Return the [X, Y] coordinate for the center point of the cell that contains the specified text.  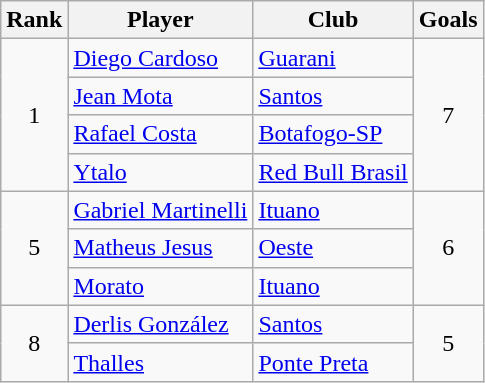
7 [448, 115]
Rank [34, 20]
Matheus Jesus [160, 248]
Gabriel Martinelli [160, 210]
Derlis González [160, 324]
Guarani [333, 58]
Oeste [333, 248]
Red Bull Brasil [333, 172]
Club [333, 20]
Goals [448, 20]
6 [448, 248]
Morato [160, 286]
Botafogo-SP [333, 134]
Ponte Preta [333, 362]
Player [160, 20]
Rafael Costa [160, 134]
Diego Cardoso [160, 58]
Jean Mota [160, 96]
Thalles [160, 362]
Ytalo [160, 172]
1 [34, 115]
8 [34, 343]
